Provide the [x, y] coordinate of the cell's center where the given text is located.  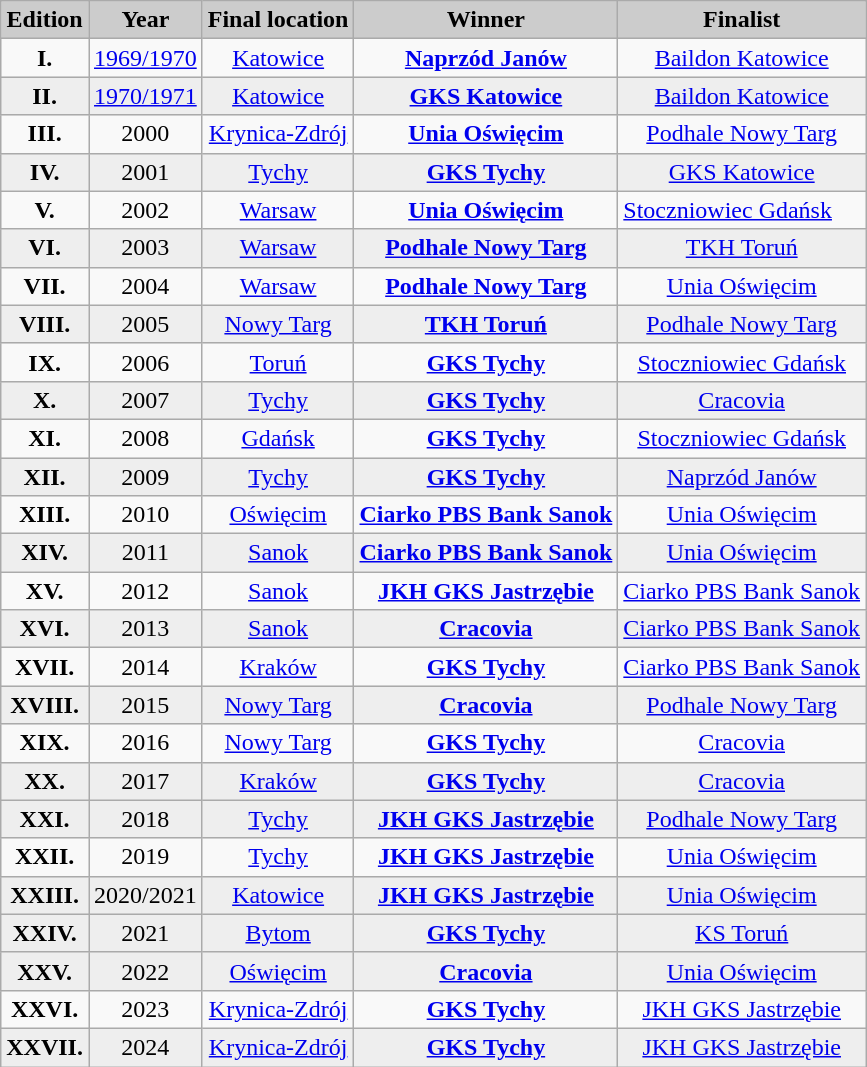
VIII. [45, 324]
Winner [486, 20]
XXIII. [45, 895]
2024 [145, 1047]
2007 [145, 400]
XXV. [45, 971]
XVIII. [45, 705]
2011 [145, 553]
Gdańsk [278, 438]
2021 [145, 933]
VII. [45, 286]
2005 [145, 324]
XIV. [45, 553]
XII. [45, 477]
2023 [145, 1009]
X. [45, 400]
Year [145, 20]
XXII. [45, 857]
I. [45, 58]
2022 [145, 971]
2000 [145, 134]
XXVI. [45, 1009]
Edition [45, 20]
2012 [145, 591]
XV. [45, 591]
VI. [45, 248]
2019 [145, 857]
2018 [145, 819]
III. [45, 134]
XX. [45, 781]
XXI. [45, 819]
2020/2021 [145, 895]
XIX. [45, 743]
2006 [145, 362]
Final location [278, 20]
2009 [145, 477]
KS Toruń [742, 933]
1969/1970 [145, 58]
Toruń [278, 362]
XVII. [45, 667]
II. [45, 96]
2015 [145, 705]
2010 [145, 515]
XI. [45, 438]
2014 [145, 667]
2002 [145, 210]
XXIV. [45, 933]
XVI. [45, 629]
XIII. [45, 515]
2013 [145, 629]
XXVII. [45, 1047]
2001 [145, 172]
Bytom [278, 933]
1970/1971 [145, 96]
IX. [45, 362]
Finalist [742, 20]
2017 [145, 781]
2016 [145, 743]
2003 [145, 248]
V. [45, 210]
2004 [145, 286]
2008 [145, 438]
IV. [45, 172]
